Return the [X, Y] coordinate for the center point of the cell that contains the specified text.  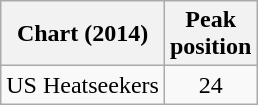
US Heatseekers [83, 85]
Chart (2014) [83, 34]
24 [210, 85]
Peakposition [210, 34]
